Pinpoint the cell where the given text exists, returning its (X, Y) midpoint coordinate. 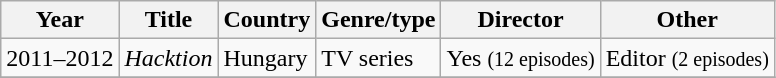
Editor (2 episodes) (687, 58)
Hacktion (168, 58)
TV series (378, 58)
Year (60, 20)
2011–2012 (60, 58)
Hungary (267, 58)
Yes (12 episodes) (520, 58)
Country (267, 20)
Title (168, 20)
Other (687, 20)
Genre/type (378, 20)
Director (520, 20)
